Return (x, y) of the center of cell containing provided text 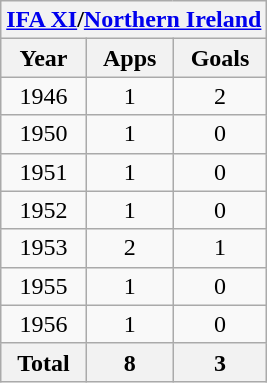
IFA XI/Northern Ireland (134, 20)
1953 (44, 248)
Total (44, 362)
Year (44, 58)
1951 (44, 172)
8 (130, 362)
Apps (130, 58)
1955 (44, 286)
1946 (44, 96)
Goals (220, 58)
1952 (44, 210)
1950 (44, 134)
3 (220, 362)
1956 (44, 324)
